Capture the cell that displays the provided text and extract its (X, Y) central coordinate. 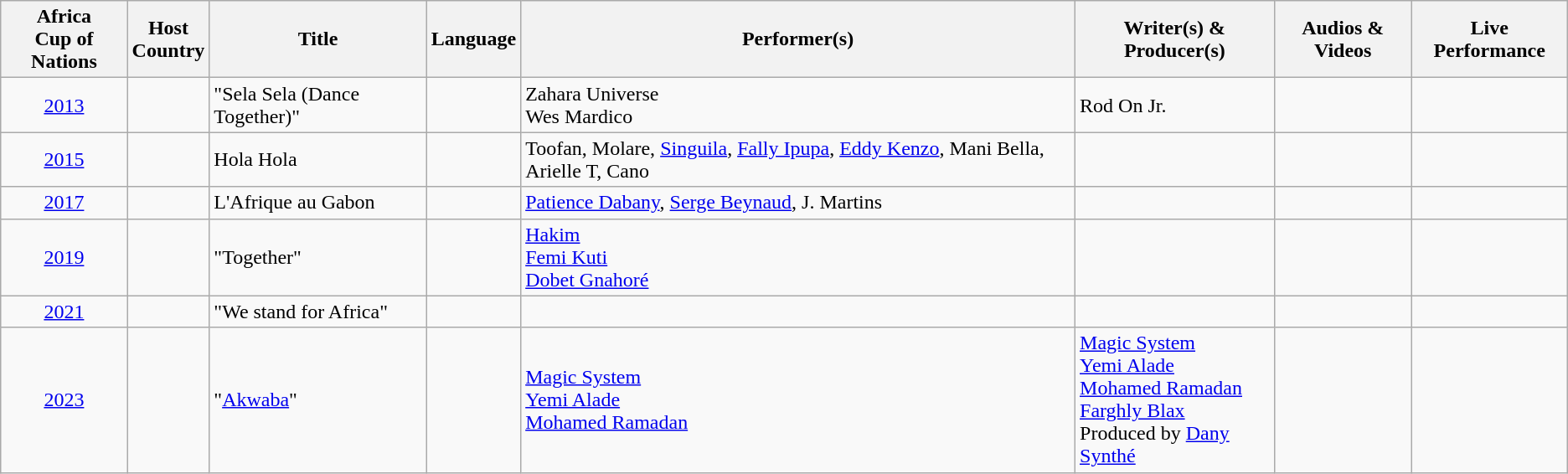
"We stand for Africa" (318, 312)
2019 (64, 257)
L'Afrique au Gabon (318, 203)
Toofan, Molare, Singuila, Fally Ipupa, Eddy Kenzo, Mani Bella, Arielle T, Cano (798, 159)
Title (318, 39)
"Together" (318, 257)
2017 (64, 203)
Rod On Jr. (1175, 106)
Audios & Videos (1343, 39)
2021 (64, 312)
Magic SystemYemi AladeMohamed Ramadan (798, 400)
Patience Dabany, Serge Beynaud, J. Martins (798, 203)
Magic SystemYemi AladeMohamed RamadanFarghly BlaxProduced by Dany Synthé (1175, 400)
"Akwaba" (318, 400)
2013 (64, 106)
2023 (64, 400)
Live Performance (1489, 39)
HakimFemi KutiDobet Gnahoré (798, 257)
Writer(s) & Producer(s) (1175, 39)
Performer(s) (798, 39)
AfricaCup of Nations (64, 39)
2015 (64, 159)
"Sela Sela (Dance Together)" (318, 106)
Host Country (168, 39)
Language (473, 39)
Hola Hola (318, 159)
Zahara UniverseWes Mardico (798, 106)
